Extract the (x, y) coordinate from the center of the cell holding the provided text.  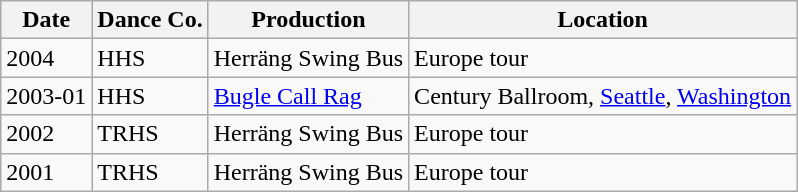
Location (603, 20)
2002 (46, 134)
Century Ballroom, Seattle, Washington (603, 96)
Production (308, 20)
Dance Co. (150, 20)
2001 (46, 172)
Bugle Call Rag (308, 96)
2003-01 (46, 96)
2004 (46, 58)
Date (46, 20)
